For the text-containing cell, return its midpoint in [X, Y] coordinate format. 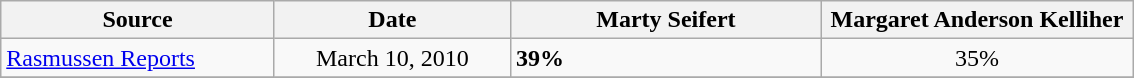
35% [976, 58]
Rasmussen Reports [138, 58]
Marty Seifert [666, 20]
Source [138, 20]
39% [666, 58]
March 10, 2010 [392, 58]
Margaret Anderson Kelliher [976, 20]
Date [392, 20]
